Capture the cell that displays the provided text and extract its (x, y) central coordinate. 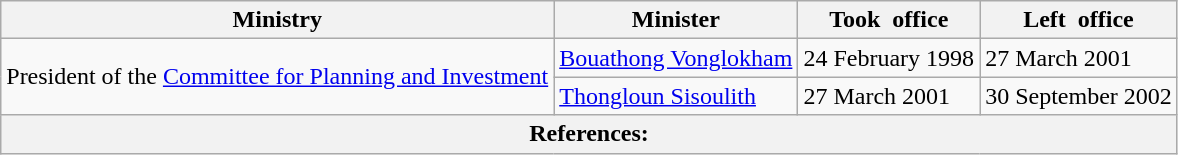
Took office (889, 20)
References: (590, 134)
30 September 2002 (1079, 96)
President of the Committee for Planning and Investment (278, 77)
Left office (1079, 20)
Bouathong Vonglokham (676, 58)
24 February 1998 (889, 58)
Ministry (278, 20)
Thongloun Sisoulith (676, 96)
Minister (676, 20)
